For the text-containing cell, return its midpoint in (x, y) coordinate format. 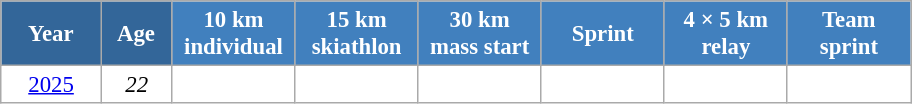
Team sprint (848, 34)
4 × 5 km relay (726, 34)
Sprint (602, 34)
15 km skiathlon (356, 34)
2025 (52, 85)
30 km mass start (480, 34)
10 km individual (234, 34)
22 (136, 85)
Year (52, 34)
Age (136, 34)
